For the text-containing cell, return its midpoint in [X, Y] coordinate format. 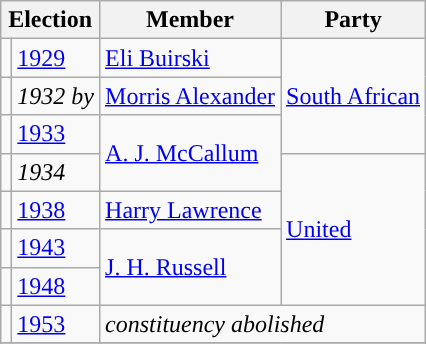
1953 [56, 324]
Morris Alexander [190, 96]
1938 [56, 210]
constituency abolished [263, 324]
1943 [56, 248]
1929 [56, 58]
Eli Buirski [190, 58]
1932 by [56, 96]
Election [50, 20]
1934 [56, 172]
Member [190, 20]
South African [354, 96]
J. H. Russell [190, 267]
A. J. McCallum [190, 153]
United [354, 229]
1948 [56, 286]
1933 [56, 134]
Party [354, 20]
Harry Lawrence [190, 210]
